Extract the [X, Y] coordinate from the center of the cell holding the provided text.  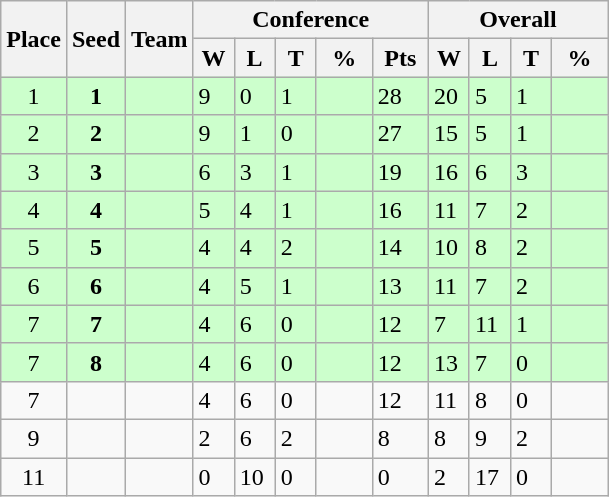
Conference [310, 20]
17 [490, 477]
Seed [96, 39]
Team [160, 39]
14 [400, 248]
15 [448, 134]
Place [34, 39]
27 [400, 134]
Overall [518, 20]
19 [400, 172]
20 [448, 96]
Pts [400, 58]
28 [400, 96]
